For the text-containing cell, return its midpoint in [x, y] coordinate format. 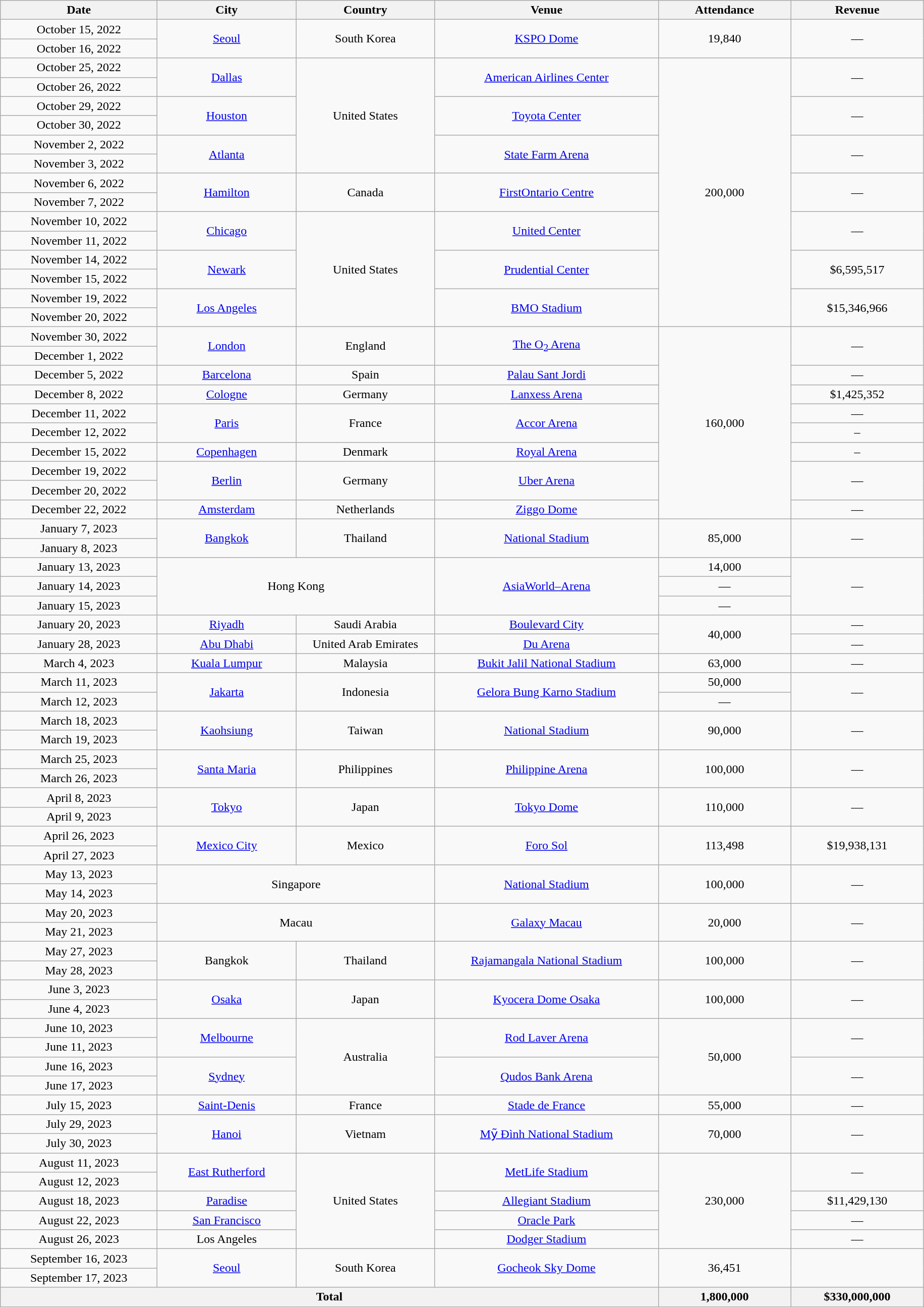
April 9, 2023 [79, 816]
April 27, 2023 [79, 855]
Atlanta [227, 154]
May 28, 2023 [79, 970]
Du Arena [547, 644]
December 20, 2022 [79, 490]
Philippines [365, 769]
$330,000,000 [857, 1297]
March 18, 2023 [79, 721]
$15,346,966 [857, 308]
85,000 [724, 538]
Kyocera Dome Osaka [547, 999]
Netherlands [365, 509]
England [365, 346]
January 28, 2023 [79, 644]
200,000 [724, 193]
September 16, 2023 [79, 1259]
Palau Sant Jordi [547, 375]
October 26, 2022 [79, 87]
July 29, 2023 [79, 1124]
Spain [365, 375]
June 16, 2023 [79, 1066]
Canada [365, 192]
January 8, 2023 [79, 548]
Gelora Bung Karno Stadium [547, 692]
113,498 [724, 845]
September 17, 2023 [79, 1278]
1,800,000 [724, 1297]
Ziggo Dome [547, 509]
December 1, 2022 [79, 356]
City [227, 10]
July 30, 2023 [79, 1143]
Total [329, 1297]
90,000 [724, 730]
March 25, 2023 [79, 759]
Macau [296, 922]
November 10, 2022 [79, 221]
Foro Sol [547, 845]
Toyota Center [547, 116]
Vietnam [365, 1133]
Attendance [724, 10]
November 3, 2022 [79, 164]
MetLife Stadium [547, 1172]
Amsterdam [227, 509]
Hamilton [227, 192]
January 7, 2023 [79, 528]
Australia [365, 1057]
40,000 [724, 634]
May 14, 2023 [79, 894]
United Center [547, 231]
London [227, 346]
June 3, 2023 [79, 990]
June 10, 2023 [79, 1028]
April 8, 2023 [79, 797]
Rajamangala National Stadium [547, 961]
$1,425,352 [857, 394]
August 18, 2023 [79, 1201]
$19,938,131 [857, 845]
Indonesia [365, 692]
Qudos Bank Arena [547, 1076]
October 16, 2022 [79, 48]
August 26, 2023 [79, 1239]
November 6, 2022 [79, 183]
Taiwan [365, 730]
20,000 [724, 922]
KSPO Dome [547, 39]
Osaka [227, 999]
December 11, 2022 [79, 413]
March 4, 2023 [79, 663]
Boulevard City [547, 625]
36,451 [724, 1268]
Mỹ Đình National Stadium [547, 1133]
230,000 [724, 1201]
Uber Arena [547, 480]
BMO Stadium [547, 308]
December 19, 2022 [79, 471]
Denmark [365, 452]
14,000 [724, 567]
Copenhagen [227, 452]
Sydney [227, 1076]
AsiaWorld–Arena [547, 586]
Kaohsiung [227, 730]
April 26, 2023 [79, 836]
Saudi Arabia [365, 625]
19,840 [724, 39]
Dodger Stadium [547, 1239]
November 7, 2022 [79, 202]
Melbourne [227, 1038]
March 19, 2023 [79, 740]
70,000 [724, 1133]
November 19, 2022 [79, 298]
Chicago [227, 231]
November 2, 2022 [79, 144]
Lanxess Arena [547, 394]
Tokyo Dome [547, 807]
FirstOntario Centre [547, 192]
63,000 [724, 663]
160,000 [724, 423]
Philippine Arena [547, 769]
May 27, 2023 [79, 951]
Date [79, 10]
December 8, 2022 [79, 394]
Newark [227, 269]
$11,429,130 [857, 1201]
110,000 [724, 807]
Mexico City [227, 845]
Revenue [857, 10]
Abu Dhabi [227, 644]
Barcelona [227, 375]
October 25, 2022 [79, 68]
San Francisco [227, 1220]
The O2 Arena [547, 346]
October 15, 2022 [79, 29]
Paris [227, 423]
November 20, 2022 [79, 317]
August 11, 2023 [79, 1162]
March 26, 2023 [79, 778]
Bukit Jalil National Stadium [547, 663]
December 12, 2022 [79, 432]
December 22, 2022 [79, 509]
Singapore [296, 884]
November 30, 2022 [79, 337]
October 29, 2022 [79, 106]
Malaysia [365, 663]
Kuala Lumpur [227, 663]
January 14, 2023 [79, 586]
Santa Maria [227, 769]
Gocheok Sky Dome [547, 1268]
January 13, 2023 [79, 567]
January 20, 2023 [79, 625]
United Arab Emirates [365, 644]
Prudential Center [547, 269]
Tokyo [227, 807]
November 14, 2022 [79, 260]
Hong Kong [296, 586]
November 11, 2022 [79, 241]
Galaxy Macau [547, 922]
July 15, 2023 [79, 1105]
November 15, 2022 [79, 279]
June 17, 2023 [79, 1085]
December 5, 2022 [79, 375]
Paradise [227, 1201]
East Rutherford [227, 1172]
Rod Laver Arena [547, 1038]
Venue [547, 10]
June 11, 2023 [79, 1047]
Accor Arena [547, 423]
State Farm Arena [547, 154]
December 15, 2022 [79, 452]
January 15, 2023 [79, 606]
Royal Arena [547, 452]
October 30, 2022 [79, 125]
June 4, 2023 [79, 1009]
55,000 [724, 1105]
Mexico [365, 845]
Allegiant Stadium [547, 1201]
Stade de France [547, 1105]
May 20, 2023 [79, 913]
American Airlines Center [547, 77]
March 11, 2023 [79, 682]
Berlin [227, 480]
Saint-Denis [227, 1105]
Dallas [227, 77]
August 12, 2023 [79, 1182]
Oracle Park [547, 1220]
Cologne [227, 394]
March 12, 2023 [79, 701]
$6,595,517 [857, 269]
Hanoi [227, 1133]
May 13, 2023 [79, 875]
May 21, 2023 [79, 932]
Country [365, 10]
Riyadh [227, 625]
Jakarta [227, 692]
August 22, 2023 [79, 1220]
Houston [227, 116]
